From the cell containing the given text, extract its center point as (x, y) coordinate. 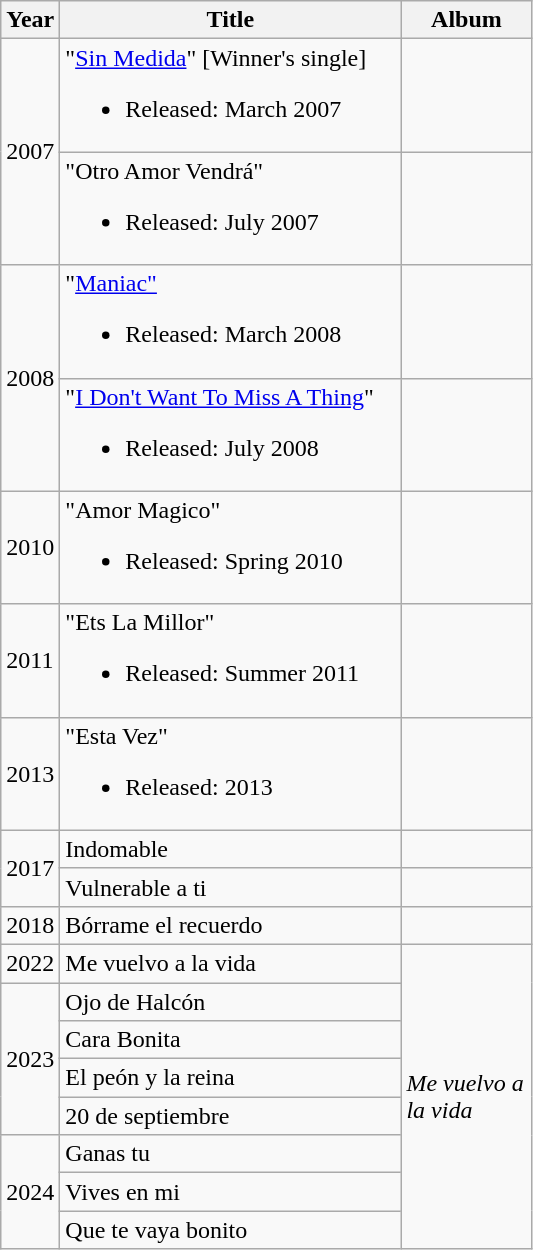
2023 (30, 1058)
El peón y la reina (230, 1078)
2017 (30, 868)
Year (30, 20)
Que te vaya bonito (230, 1230)
Title (230, 20)
"Otro Amor Vendrá"Released: July 2007 (230, 208)
"Ets La Millor"Released: Summer 2011 (230, 660)
Vulnerable a ti (230, 887)
Bórrame el recuerdo (230, 925)
Album (466, 20)
2022 (30, 963)
Ganas tu (230, 1154)
20 de septiembre (230, 1116)
Vives en mi (230, 1192)
2018 (30, 925)
Cara Bonita (230, 1040)
2010 (30, 548)
2011 (30, 660)
2008 (30, 378)
"Maniac"Released: March 2008 (230, 322)
"Amor Magico"Released: Spring 2010 (230, 548)
2024 (30, 1192)
"Esta Vez"Released: 2013 (230, 774)
Ojo de Halcón (230, 1001)
Indomable (230, 849)
2013 (30, 774)
"Sin Medida" [Winner's single]Released: March 2007 (230, 96)
2007 (30, 152)
"I Don't Want To Miss A Thing"Released: July 2008 (230, 434)
